Extract the [X, Y] coordinate from the center of the cell holding the provided text.  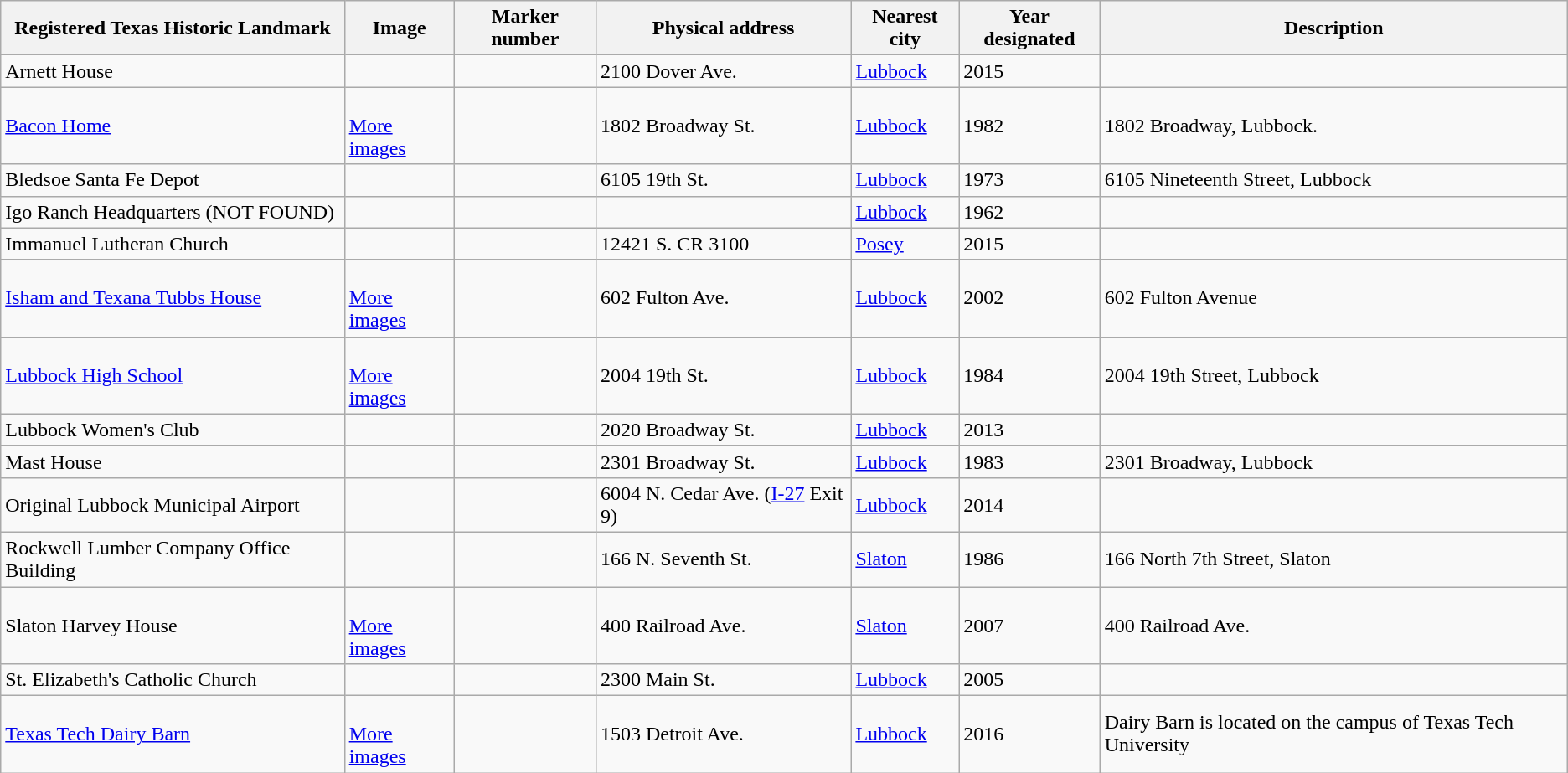
2013 [1029, 430]
Image [399, 28]
1973 [1029, 180]
2014 [1029, 504]
2004 19th Street, Lubbock [1333, 375]
1802 Broadway, Lubbock. [1333, 126]
2016 [1029, 734]
Bacon Home [173, 126]
1982 [1029, 126]
2020 Broadway St. [723, 430]
Marker number [524, 28]
Physical address [723, 28]
St. Elizabeth's Catholic Church [173, 680]
12421 S. CR 3100 [723, 244]
1962 [1029, 212]
Nearest city [905, 28]
Rockwell Lumber Company Office Building [173, 559]
2301 Broadway St. [723, 461]
2100 Dover Ave. [723, 71]
Mast House [173, 461]
Lubbock High School [173, 375]
6105 Nineteenth Street, Lubbock [1333, 180]
2301 Broadway, Lubbock [1333, 461]
1503 Detroit Ave. [723, 734]
6105 19th St. [723, 180]
1984 [1029, 375]
Igo Ranch Headquarters (NOT FOUND) [173, 212]
Posey [905, 244]
602 Fulton Avenue [1333, 298]
166 North 7th Street, Slaton [1333, 559]
2004 19th St. [723, 375]
2007 [1029, 625]
Arnett House [173, 71]
Immanuel Lutheran Church [173, 244]
Texas Tech Dairy Barn [173, 734]
1802 Broadway St. [723, 126]
Bledsoe Santa Fe Depot [173, 180]
Year designated [1029, 28]
6004 N. Cedar Ave. (I-27 Exit 9) [723, 504]
2005 [1029, 680]
166 N. Seventh St. [723, 559]
Original Lubbock Municipal Airport [173, 504]
Slaton Harvey House [173, 625]
Isham and Texana Tubbs House [173, 298]
602 Fulton Ave. [723, 298]
2002 [1029, 298]
Registered Texas Historic Landmark [173, 28]
1986 [1029, 559]
1983 [1029, 461]
Lubbock Women's Club [173, 430]
Description [1333, 28]
2300 Main St. [723, 680]
Dairy Barn is located on the campus of Texas Tech University [1333, 734]
